Return the (x, y) coordinate for the center point of the cell that contains the specified text.  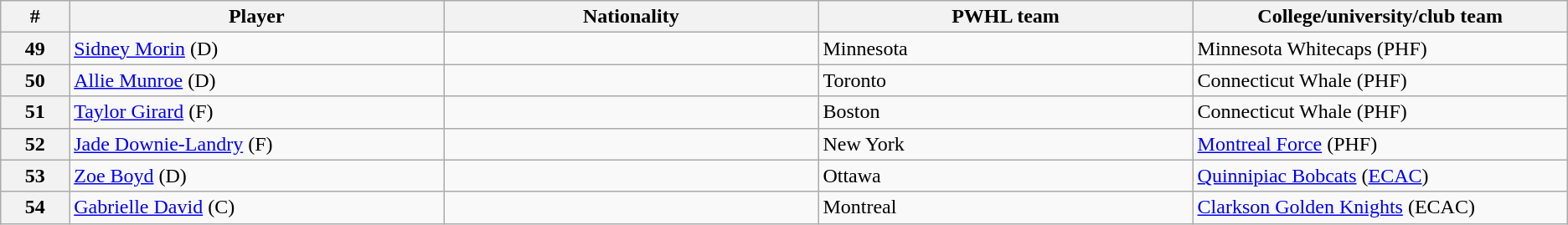
New York (1005, 144)
50 (35, 80)
Player (256, 17)
Clarkson Golden Knights (ECAC) (1380, 207)
Gabrielle David (C) (256, 207)
49 (35, 49)
Montreal (1005, 207)
52 (35, 144)
Toronto (1005, 80)
Zoe Boyd (D) (256, 176)
Allie Munroe (D) (256, 80)
Jade Downie-Landry (F) (256, 144)
Minnesota (1005, 49)
Nationality (632, 17)
# (35, 17)
Quinnipiac Bobcats (ECAC) (1380, 176)
51 (35, 112)
53 (35, 176)
Boston (1005, 112)
PWHL team (1005, 17)
54 (35, 207)
College/university/club team (1380, 17)
Taylor Girard (F) (256, 112)
Sidney Morin (D) (256, 49)
Minnesota Whitecaps (PHF) (1380, 49)
Montreal Force (PHF) (1380, 144)
Ottawa (1005, 176)
